Detect which cell encompasses the target text, then output its [x, y] center coordinate. 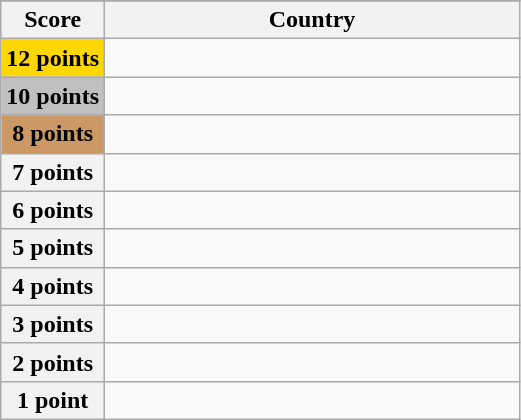
10 points [53, 96]
5 points [53, 248]
4 points [53, 286]
12 points [53, 58]
6 points [53, 210]
Country [312, 20]
7 points [53, 172]
8 points [53, 134]
3 points [53, 324]
Score [53, 20]
2 points [53, 362]
1 point [53, 400]
